Extract the (X, Y) coordinate from the center of the cell holding the provided text.  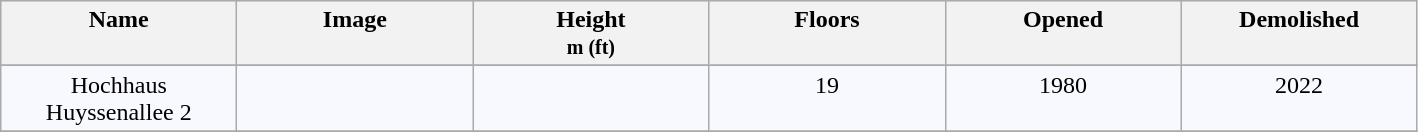
19 (827, 98)
Demolished (1299, 34)
Floors (827, 34)
Heightm (ft) (591, 34)
Hochhaus Huyssenallee 2 (119, 98)
Name (119, 34)
2022 (1299, 98)
1980 (1063, 98)
Image (355, 34)
Opened (1063, 34)
